For the text-containing cell, return its midpoint in [X, Y] coordinate format. 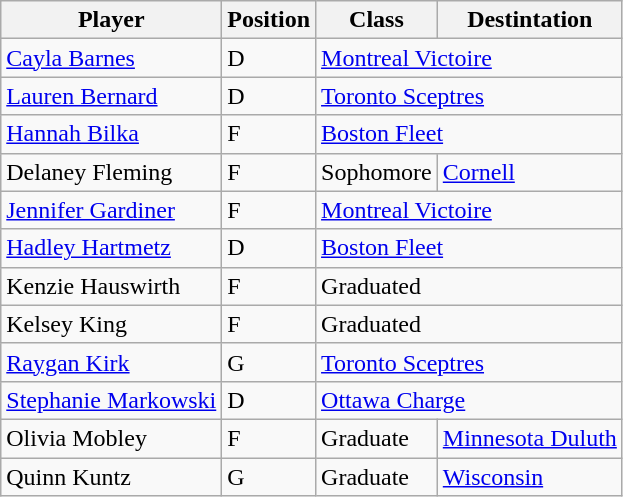
Wisconsin [530, 477]
Cornell [530, 172]
Olivia Mobley [112, 438]
Cayla Barnes [112, 58]
Kelsey King [112, 324]
Kenzie Hauswirth [112, 286]
Lauren Bernard [112, 96]
Destintation [530, 20]
Stephanie Markowski [112, 400]
Position [269, 20]
Hannah Bilka [112, 134]
Player [112, 20]
Minnesota Duluth [530, 438]
Delaney Fleming [112, 172]
Ottawa Charge [470, 400]
Quinn Kuntz [112, 477]
Jennifer Gardiner [112, 210]
Raygan Kirk [112, 362]
Hadley Hartmetz [112, 248]
Class [377, 20]
Sophomore [377, 172]
